Return the (x, y) coordinate for the center point of the cell that contains the specified text.  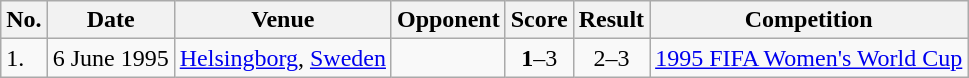
Competition (809, 20)
6 June 1995 (110, 58)
Score (539, 20)
Venue (282, 20)
1995 FIFA Women's World Cup (809, 58)
Date (110, 20)
Helsingborg, Sweden (282, 58)
2–3 (611, 58)
1–3 (539, 58)
Opponent (448, 20)
1. (24, 58)
Result (611, 20)
No. (24, 20)
